Capture the cell that displays the provided text and extract its (X, Y) central coordinate. 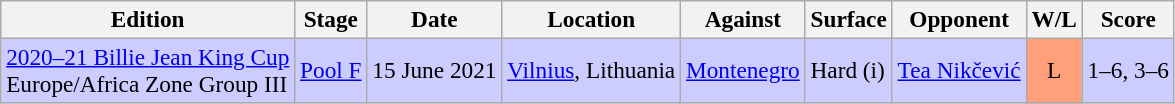
Tea Nikčević (959, 70)
1–6, 3–6 (1128, 70)
15 June 2021 (434, 70)
Stage (331, 19)
Hard (i) (848, 70)
L (1054, 70)
W/L (1054, 19)
Date (434, 19)
Montenegro (744, 70)
Location (592, 19)
Edition (148, 19)
Against (744, 19)
2020–21 Billie Jean King Cup Europe/Africa Zone Group III (148, 70)
Vilnius, Lithuania (592, 70)
Pool F (331, 70)
Score (1128, 19)
Surface (848, 19)
Opponent (959, 19)
